Pinpoint the cell where the given text exists, returning its (X, Y) midpoint coordinate. 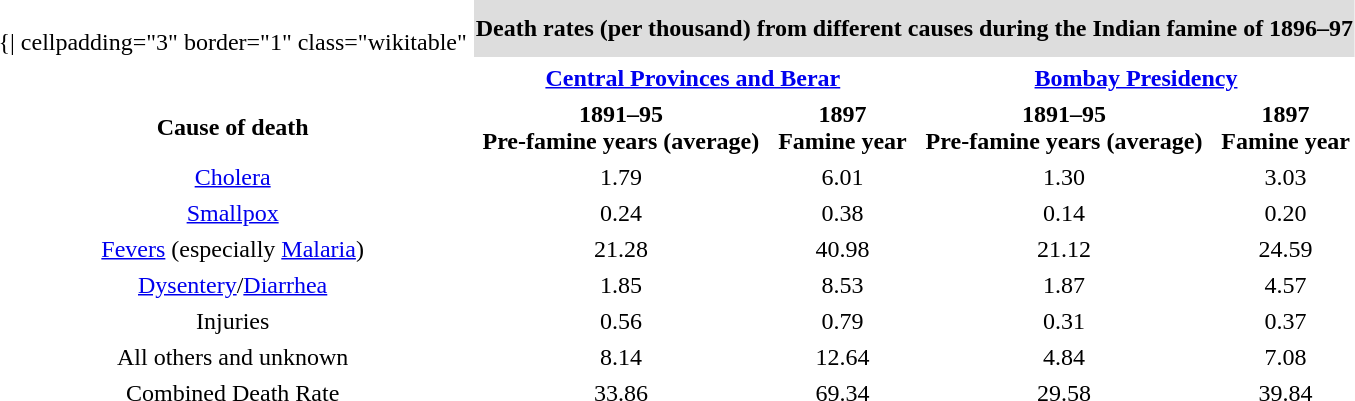
Central Provinces and Berar (692, 78)
0.20 (1286, 213)
1.85 (620, 285)
0.38 (842, 213)
0.37 (1286, 321)
4.57 (1286, 285)
Bombay Presidency (1136, 78)
1.30 (1064, 177)
21.28 (620, 249)
Death rates (per thousand) from different causes during the Indian famine of 1896–97 (914, 28)
4.84 (1064, 357)
6.01 (842, 177)
0.56 (620, 321)
12.64 (842, 357)
7.08 (1286, 357)
0.79 (842, 321)
40.98 (842, 249)
24.59 (1286, 249)
0.31 (1064, 321)
21.12 (1064, 249)
0.24 (620, 213)
0.14 (1064, 213)
8.53 (842, 285)
1.87 (1064, 285)
3.03 (1286, 177)
8.14 (620, 357)
1.79 (620, 177)
